Identify which cell holds the provided text, then report its (x, y) central coordinate. 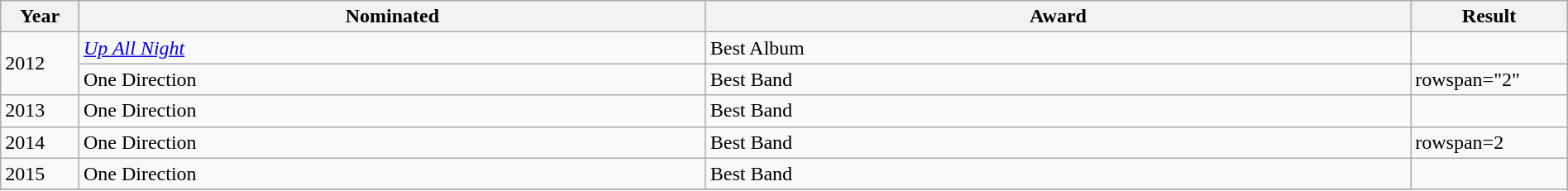
2014 (40, 142)
rowspan=2 (1489, 142)
2012 (40, 64)
Result (1489, 17)
2013 (40, 111)
Up All Night (392, 48)
Year (40, 17)
Nominated (392, 17)
Award (1059, 17)
2015 (40, 174)
rowspan="2" (1489, 79)
Best Album (1059, 48)
